Determine the [x, y] coordinate at the center of the cell enclosing the given text.  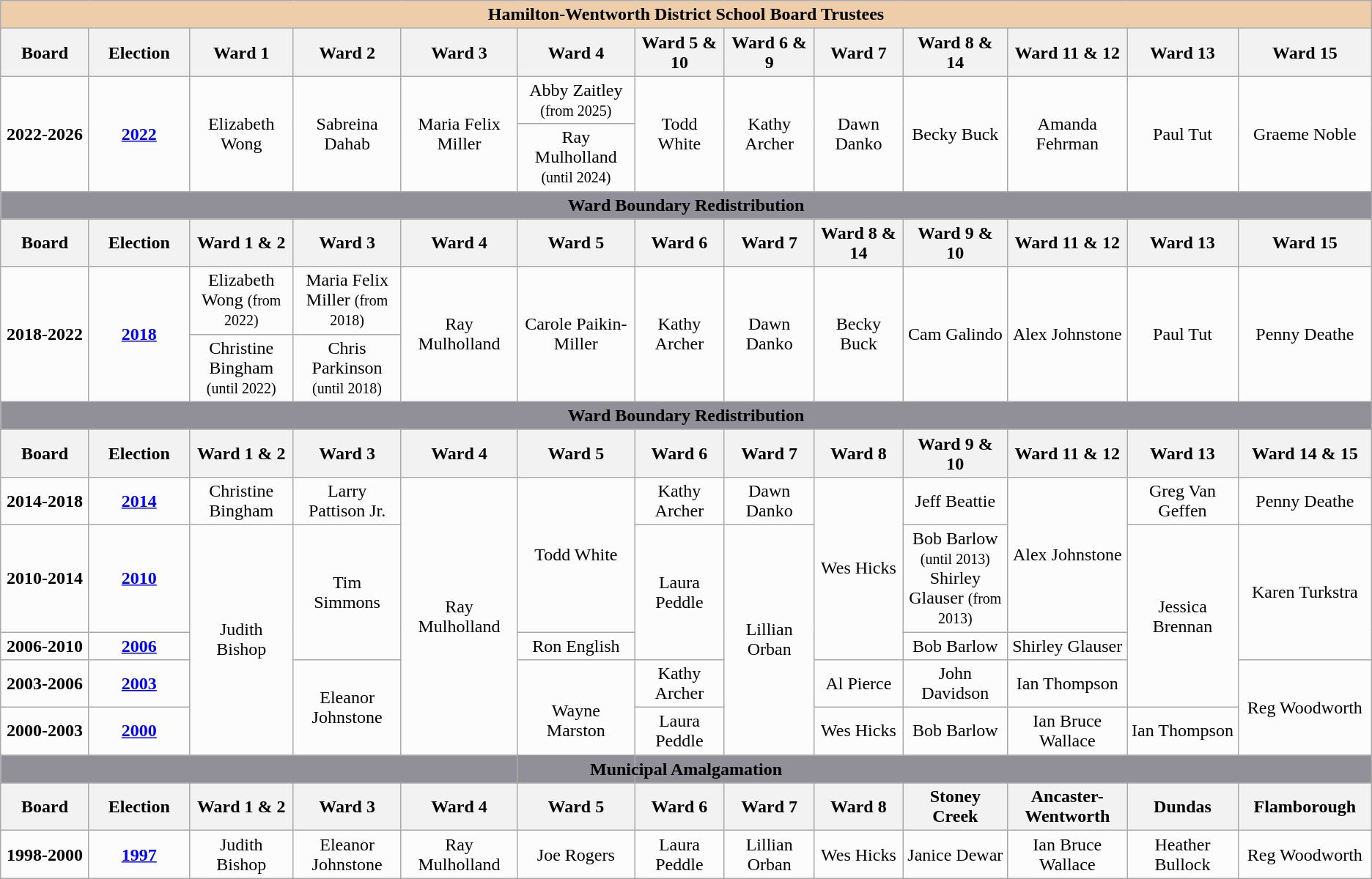
Janice Dewar [956, 854]
Bob Barlow (until 2013) Shirley Glauser (from 2013) [956, 578]
2010-2014 [45, 578]
John Davidson [956, 684]
Karen Turkstra [1305, 592]
1998-2000 [45, 854]
Al Pierce [859, 684]
Ron English [576, 645]
2018-2022 [45, 334]
Carole Paikin-Miller [576, 334]
Graeme Noble [1305, 133]
Ray Mulholland (until 2024) [576, 157]
Christine Bingham [241, 501]
2018 [139, 334]
2014-2018 [45, 501]
Dundas [1183, 807]
Stoney Creek [956, 807]
2022 [139, 133]
Elizabeth Wong (from 2022) [241, 300]
1997 [139, 854]
Flamborough [1305, 807]
Jessica Brennan [1183, 615]
Maria Felix Miller [459, 133]
Greg Van Geffen [1183, 501]
Heather Bullock [1183, 854]
Ward 14 & 15 [1305, 453]
Jeff Beattie [956, 501]
Ward 5 & 10 [680, 53]
Sabreina Dahab [347, 133]
2000-2003 [45, 731]
Ancaster-Wentworth [1067, 807]
2010 [139, 578]
Joe Rogers [576, 854]
2006-2010 [45, 645]
Abby Zaitley (from 2025) [576, 100]
Elizabeth Wong [241, 133]
Tim Simmons [347, 592]
Cam Galindo [956, 334]
Amanda Fehrman [1067, 133]
2022-2026 [45, 133]
Shirley Glauser [1067, 645]
Maria Felix Miller (from 2018) [347, 300]
Wayne Marston [576, 722]
Hamilton-Wentworth District School Board Trustees [686, 15]
Municipal Amalgamation [686, 769]
2000 [139, 731]
Christine Bingham (until 2022) [241, 368]
2003-2006 [45, 684]
Ward 1 [241, 53]
Chris Parkinson (until 2018) [347, 368]
2006 [139, 645]
2003 [139, 684]
2014 [139, 501]
Larry Pattison Jr. [347, 501]
Ward 2 [347, 53]
Ward 6 & 9 [770, 53]
